Identify which cell holds the provided text, then report its [x, y] central coordinate. 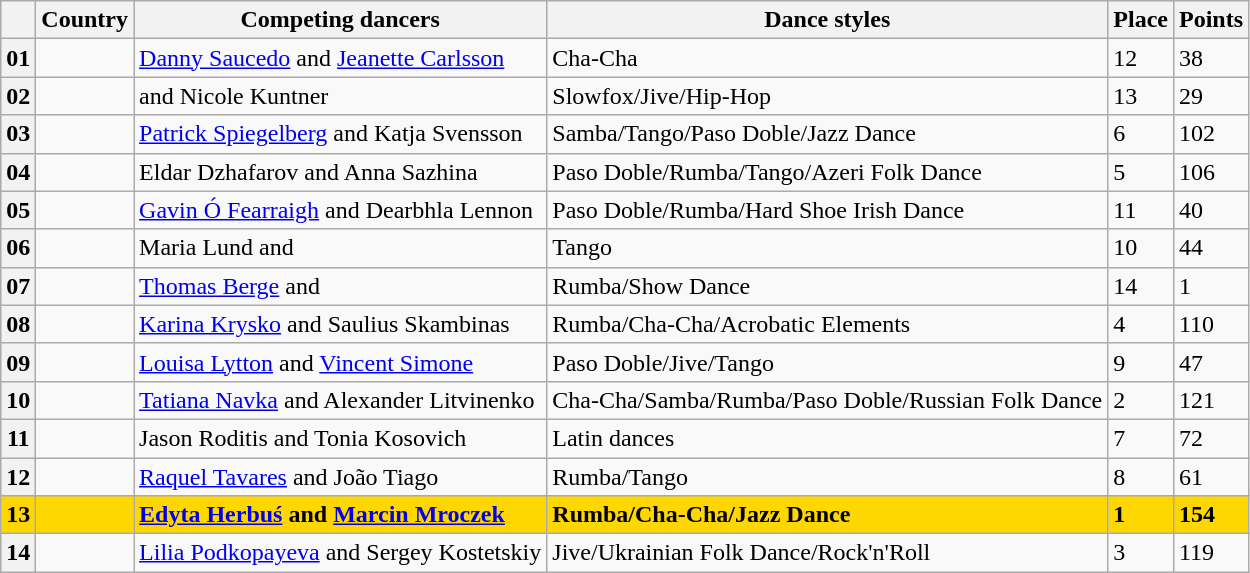
119 [1210, 553]
154 [1210, 515]
Eldar Dzhafarov and Anna Sazhina [340, 172]
Gavin Ó Fearraigh and Dearbhla Lennon [340, 210]
44 [1210, 248]
Points [1210, 20]
Maria Lund and [340, 248]
Tango [828, 248]
102 [1210, 134]
01 [18, 58]
47 [1210, 362]
8 [1141, 477]
Paso Doble/Rumba/Hard Shoe Irish Dance [828, 210]
Country [85, 20]
121 [1210, 400]
03 [18, 134]
Rumba/Show Dance [828, 286]
Paso Doble/Rumba/Tango/Azeri Folk Dance [828, 172]
Rumba/Cha-Cha/Acrobatic Elements [828, 324]
06 [18, 248]
Raquel Tavares and João Tiago [340, 477]
40 [1210, 210]
Tatiana Navka and Alexander Litvinenko [340, 400]
Cha-Cha/Samba/Rumba/Paso Doble/Russian Folk Dance [828, 400]
02 [18, 96]
Dance styles [828, 20]
5 [1141, 172]
05 [18, 210]
38 [1210, 58]
2 [1141, 400]
09 [18, 362]
Lilia Podkopayeva and Sergey Kostetskiy [340, 553]
Competing dancers [340, 20]
Latin dances [828, 438]
Rumba/Cha-Cha/Jazz Dance [828, 515]
08 [18, 324]
61 [1210, 477]
6 [1141, 134]
110 [1210, 324]
07 [18, 286]
Cha-Cha [828, 58]
29 [1210, 96]
106 [1210, 172]
Paso Doble/Jive/Tango [828, 362]
Thomas Berge and [340, 286]
04 [18, 172]
and Nicole Kuntner [340, 96]
4 [1141, 324]
72 [1210, 438]
9 [1141, 362]
Rumba/Tango [828, 477]
Samba/Tango/Paso Doble/Jazz Dance [828, 134]
Danny Saucedo and Jeanette Carlsson [340, 58]
Karina Krysko and Saulius Skambinas [340, 324]
7 [1141, 438]
Patrick Spiegelberg and Katja Svensson [340, 134]
Slowfox/Jive/Hip-Hop [828, 96]
Place [1141, 20]
Edyta Herbuś and Marcin Mroczek [340, 515]
3 [1141, 553]
Louisa Lytton and Vincent Simone [340, 362]
Jason Roditis and Tonia Kosovich [340, 438]
Jive/Ukrainian Folk Dance/Rock'n'Roll [828, 553]
